Detect which cell encompasses the target text, then output its [X, Y] center coordinate. 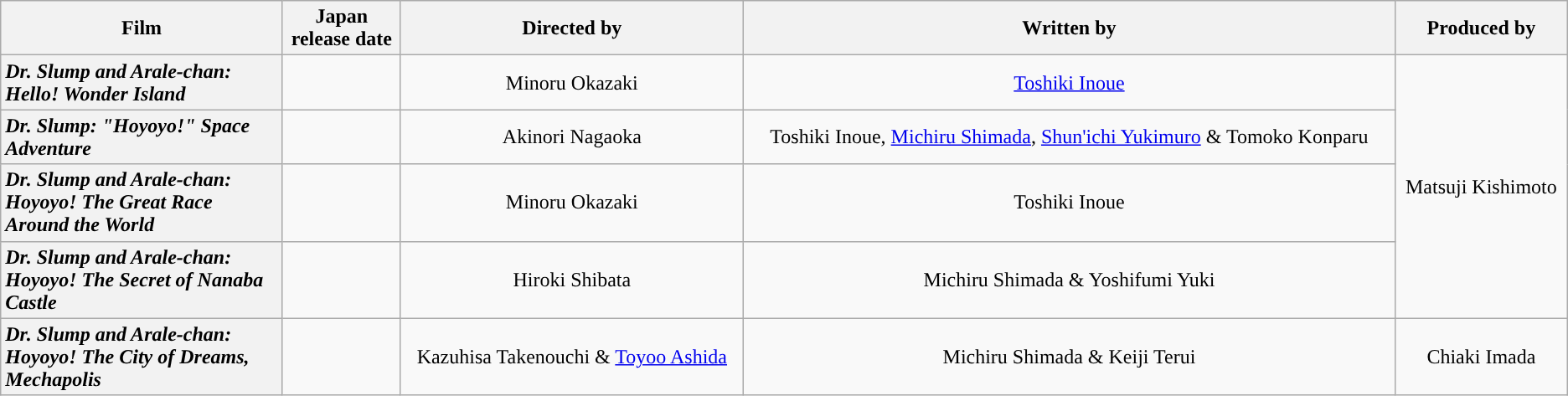
Dr. Slump and Arale-chan: Hoyoyo! The Secret of Nanaba Castle [142, 280]
Kazuhisa Takenouchi & Toyoo Ashida [571, 357]
Directed by [571, 28]
Matsuji Kishimoto [1482, 187]
Dr. Slump and Arale-chan: Hoyoyo! The Great Race Around the World [142, 203]
Dr. Slump and Arale-chan: Hoyoyo! The City of Dreams, Mechapolis [142, 357]
Akinori Nagaoka [571, 137]
Hiroki Shibata [571, 280]
Written by [1069, 28]
Dr. Slump and Arale-chan: Hello! Wonder Island [142, 82]
Chiaki Imada [1482, 357]
Japan release date [342, 28]
Michiru Shimada & Yoshifumi Yuki [1069, 280]
Toshiki Inoue, Michiru Shimada, Shun'ichi Yukimuro & Tomoko Konparu [1069, 137]
Produced by [1482, 28]
Michiru Shimada & Keiji Terui [1069, 357]
Film [142, 28]
Dr. Slump: "Hoyoyo!" Space Adventure [142, 137]
